Pinpoint the cell where the given text exists, returning its [X, Y] midpoint coordinate. 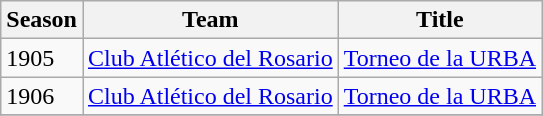
1906 [42, 96]
Title [440, 20]
1905 [42, 58]
Team [210, 20]
Season [42, 20]
